Return (x, y) of the center of cell containing provided text 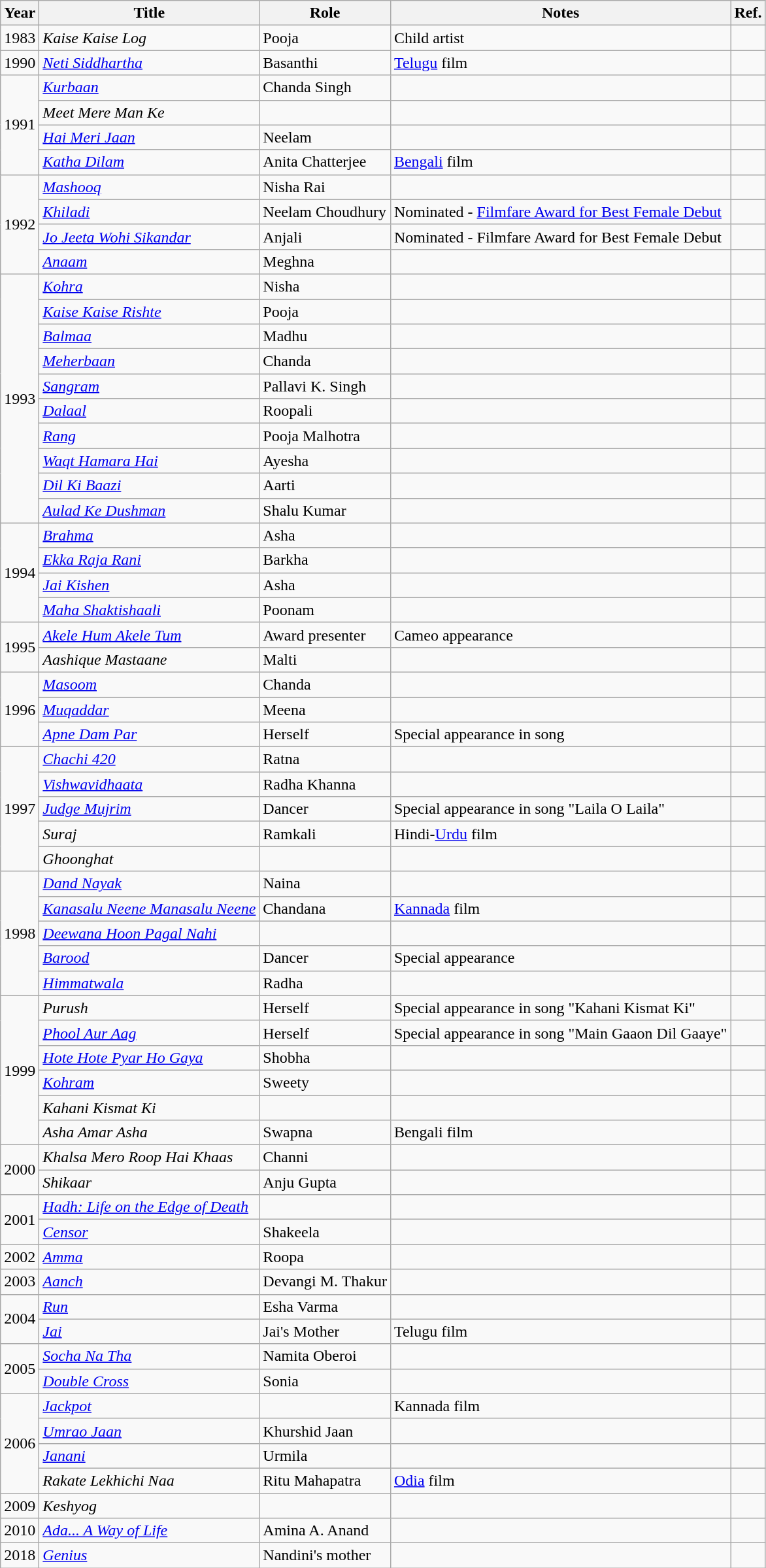
Jai (149, 1331)
Kohra (149, 286)
Brahma (149, 535)
Shikaar (149, 1182)
Aarti (325, 486)
Keshyog (149, 1505)
Akele Hum Akele Tum (149, 635)
1996 (20, 709)
Chachi 420 (149, 759)
Meghna (325, 261)
Meherbaan (149, 361)
Meena (325, 709)
Rakate Lekhichi Naa (149, 1480)
Jai Kishen (149, 585)
Hote Hote Pyar Ho Gaya (149, 1058)
Apne Dam Par (149, 735)
Vishwavidhaata (149, 784)
Ramkali (325, 834)
Aanch (149, 1282)
Barkha (325, 560)
Nisha Rai (325, 187)
Khalsa Mero Roop Hai Khaas (149, 1158)
Amma (149, 1257)
Khurshid Jaan (325, 1431)
Aulad Ke Dushman (149, 510)
Amina A. Anand (325, 1531)
Pooja Malhotra (325, 436)
Jo Jeeta Wohi Sikandar (149, 237)
Jackpot (149, 1406)
Odia film (560, 1480)
2010 (20, 1531)
Anaam (149, 261)
Katha Dilam (149, 162)
Censor (149, 1232)
Urmila (325, 1456)
Special appearance (560, 958)
Janani (149, 1456)
Malti (325, 659)
Hai Meri Jaan (149, 137)
1983 (20, 38)
2002 (20, 1257)
2000 (20, 1170)
2006 (20, 1443)
Basanthi (325, 63)
Special appearance in song "Main Gaaon Dil Gaaye" (560, 1033)
Ghoonghat (149, 859)
Ada... A Way of Life (149, 1531)
2005 (20, 1369)
Judge Mujrim (149, 809)
2003 (20, 1282)
1991 (20, 125)
Dand Nayak (149, 884)
Award presenter (325, 635)
Ref. (748, 13)
Aashique Mastaane (149, 659)
Umrao Jaan (149, 1431)
Swapna (325, 1133)
Kaise Kaise Log (149, 38)
Radha Khanna (325, 784)
Special appearance in song "Kahani Kismat Ki" (560, 1008)
Purush (149, 1008)
2004 (20, 1319)
Radha (325, 983)
Sangram (149, 386)
Roopali (325, 411)
Meet Mere Man Ke (149, 112)
1997 (20, 809)
Ekka Raja Rani (149, 560)
Sweety (325, 1082)
Genius (149, 1556)
Dil Ki Baazi (149, 486)
Balmaa (149, 337)
Child artist (560, 38)
Phool Aur Aag (149, 1033)
Ratna (325, 759)
1998 (20, 933)
Khiladi (149, 212)
Nandini's mother (325, 1556)
Suraj (149, 834)
Chandana (325, 909)
Neelam Choudhury (325, 212)
Hadh: Life on the Edge of Death (149, 1207)
Shakeela (325, 1232)
Devangi M. Thakur (325, 1282)
Kohram (149, 1082)
1995 (20, 647)
Sonia (325, 1381)
2009 (20, 1505)
Kahani Kismat Ki (149, 1108)
Ayesha (325, 461)
Cameo appearance (560, 635)
Role (325, 13)
Madhu (325, 337)
Kurbaan (149, 88)
1999 (20, 1070)
Anju Gupta (325, 1182)
Nisha (325, 286)
Anjali (325, 237)
Ritu Mahapatra (325, 1480)
Jai's Mother (325, 1331)
Barood (149, 958)
2018 (20, 1556)
Kanasalu Neene Manasalu Neene (149, 909)
Chanda Singh (325, 88)
Waqt Hamara Hai (149, 461)
Rang (149, 436)
Special appearance in song (560, 735)
2001 (20, 1220)
Run (149, 1307)
Socha Na Tha (149, 1356)
Masoom (149, 684)
Shalu Kumar (325, 510)
1993 (20, 399)
Year (20, 13)
Hindi-Urdu film (560, 834)
1994 (20, 573)
Himmatwala (149, 983)
Special appearance in song "Laila O Laila" (560, 809)
Kaise Kaise Rishte (149, 312)
Naina (325, 884)
Namita Oberoi (325, 1356)
Anita Chatterjee (325, 162)
Neelam (325, 137)
Double Cross (149, 1381)
Roopa (325, 1257)
Shobha (325, 1058)
Neti Siddhartha (149, 63)
Maha Shaktishaali (149, 610)
Deewana Hoon Pagal Nahi (149, 933)
Poonam (325, 610)
Notes (560, 13)
Dalaal (149, 411)
Mashooq (149, 187)
Channi (325, 1158)
Pallavi K. Singh (325, 386)
Esha Varma (325, 1307)
Asha Amar Asha (149, 1133)
1990 (20, 63)
Title (149, 13)
Muqaddar (149, 709)
1992 (20, 224)
